Return the [x, y] coordinate for the center point of the cell that contains the specified text.  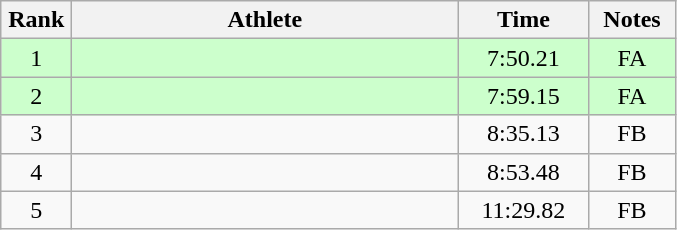
Notes [632, 20]
7:50.21 [524, 58]
3 [36, 134]
Time [524, 20]
Rank [36, 20]
2 [36, 96]
4 [36, 172]
8:53.48 [524, 172]
5 [36, 210]
Athlete [265, 20]
7:59.15 [524, 96]
1 [36, 58]
8:35.13 [524, 134]
11:29.82 [524, 210]
